Detect which cell encompasses the target text, then output its [X, Y] center coordinate. 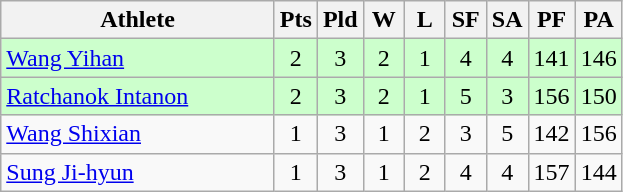
Pts [296, 20]
Sung Ji-hyun [138, 172]
141 [552, 58]
142 [552, 134]
144 [598, 172]
SA [507, 20]
146 [598, 58]
150 [598, 96]
SF [466, 20]
157 [552, 172]
Wang Yihan [138, 58]
L [424, 20]
PA [598, 20]
PF [552, 20]
W [384, 20]
Pld [340, 20]
Wang Shixian [138, 134]
Athlete [138, 20]
Ratchanok Intanon [138, 96]
